Detect which cell encompasses the target text, then output its (x, y) center coordinate. 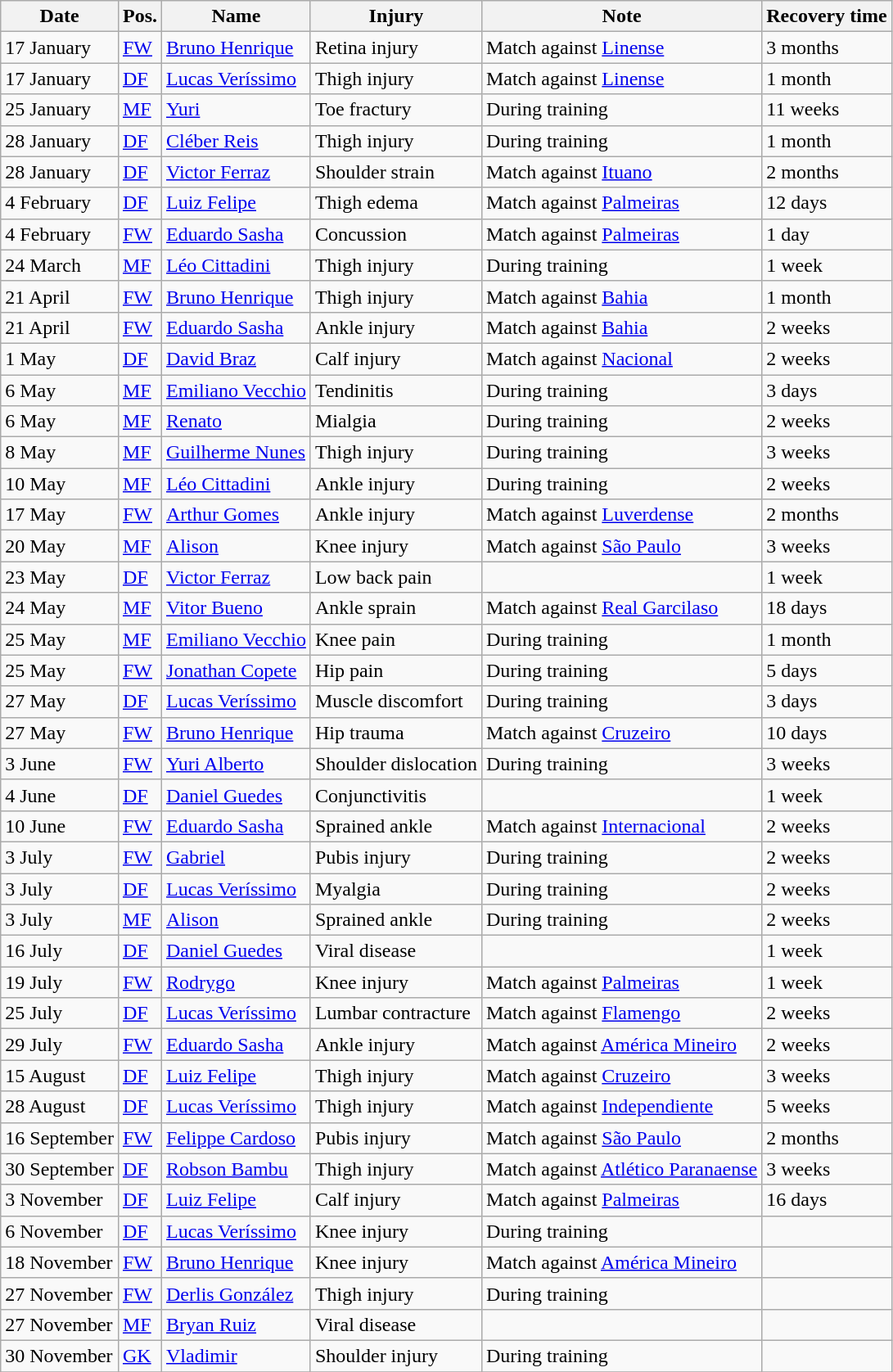
Lumbar contracture (396, 1013)
Renato (237, 422)
24 March (60, 265)
Injury (396, 16)
Conjunctivitis (396, 795)
Match against Nacional (621, 359)
Cléber Reis (237, 141)
18 November (60, 1262)
Knee pain (396, 639)
Hip pain (396, 670)
Robson Bambu (237, 1169)
Concussion (396, 234)
Vladimir (237, 1356)
Gabriel (237, 857)
4 June (60, 795)
5 days (827, 670)
30 November (60, 1356)
25 January (60, 110)
10 days (827, 733)
Match against Atlético Paranaense (621, 1169)
Myalgia (396, 888)
Match against Internacional (621, 826)
29 July (60, 1045)
Muscle discomfort (396, 702)
16 days (827, 1200)
Retina injury (396, 47)
1 May (60, 359)
12 days (827, 203)
Vitor Bueno (237, 608)
Match against Real Garcilaso (621, 608)
Felippe Cardoso (237, 1138)
10 May (60, 484)
Match against Ituano (621, 172)
Bryan Ruiz (237, 1325)
Shoulder injury (396, 1356)
23 May (60, 577)
Yuri (237, 110)
Shoulder strain (396, 172)
30 September (60, 1169)
Match against Independiente (621, 1107)
Yuri Alberto (237, 764)
David Braz (237, 359)
19 July (60, 982)
Note (621, 16)
1 day (827, 234)
Recovery time (827, 16)
11 weeks (827, 110)
24 May (60, 608)
Derlis González (237, 1293)
5 weeks (827, 1107)
16 September (60, 1138)
17 May (60, 515)
15 August (60, 1076)
Mialgia (396, 422)
Arthur Gomes (237, 515)
Thigh edema (396, 203)
28 August (60, 1107)
20 May (60, 546)
18 days (827, 608)
Guilherme Nunes (237, 453)
25 July (60, 1013)
GK (139, 1356)
Ankle sprain (396, 608)
3 November (60, 1200)
Shoulder dislocation (396, 764)
3 June (60, 764)
Pos. (139, 16)
Match against Flamengo (621, 1013)
6 November (60, 1231)
Date (60, 16)
Toe fractury (396, 110)
Low back pain (396, 577)
8 May (60, 453)
Match against Luverdense (621, 515)
Rodrygo (237, 982)
Tendinitis (396, 390)
10 June (60, 826)
16 July (60, 951)
3 months (827, 47)
Hip trauma (396, 733)
Name (237, 16)
Jonathan Copete (237, 670)
